Pinpoint the cell where the given text exists, returning its [x, y] midpoint coordinate. 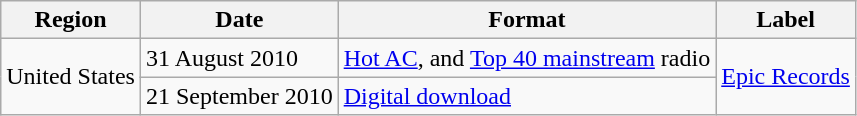
Date [239, 20]
Region [71, 20]
21 September 2010 [239, 96]
31 August 2010 [239, 58]
Format [527, 20]
Hot AC, and Top 40 mainstream radio [527, 58]
Digital download [527, 96]
Label [786, 20]
United States [71, 77]
Epic Records [786, 77]
